Identify which cell holds the provided text, then report its (X, Y) central coordinate. 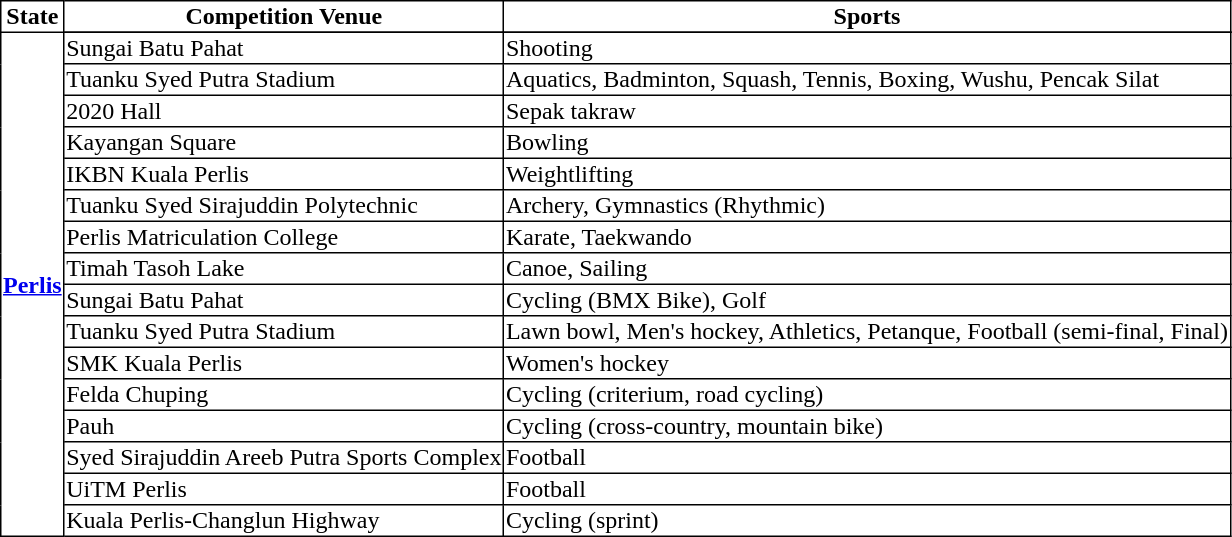
Tuanku Syed Sirajuddin Polytechnic (284, 206)
Archery, Gymnastics (Rhythmic) (867, 206)
Cycling (sprint) (867, 521)
Sports (867, 17)
Pauh (284, 426)
Timah Tasoh Lake (284, 269)
Kayangan Square (284, 143)
Lawn bowl, Men's hockey, Athletics, Petanque, Football (semi-final, Final) (867, 332)
Sepak takraw (867, 111)
Kuala Perlis-Changlun Highway (284, 521)
Felda Chuping (284, 395)
Canoe, Sailing (867, 269)
State (32, 17)
Perlis (32, 284)
Karate, Taekwando (867, 237)
Syed Sirajuddin Areeb Putra Sports Complex (284, 458)
Women's hockey (867, 363)
Cycling (BMX Bike), Golf (867, 300)
Cycling (criterium, road cycling) (867, 395)
2020 Hall (284, 111)
Cycling (cross-country, mountain bike) (867, 426)
Shooting (867, 48)
Aquatics, Badminton, Squash, Tennis, Boxing, Wushu, Pencak Silat (867, 80)
Bowling (867, 143)
IKBN Kuala Perlis (284, 174)
UiTM Perlis (284, 489)
SMK Kuala Perlis (284, 363)
Perlis Matriculation College (284, 237)
Weightlifting (867, 174)
Competition Venue (284, 17)
